For the text-containing cell, return its midpoint in [X, Y] coordinate format. 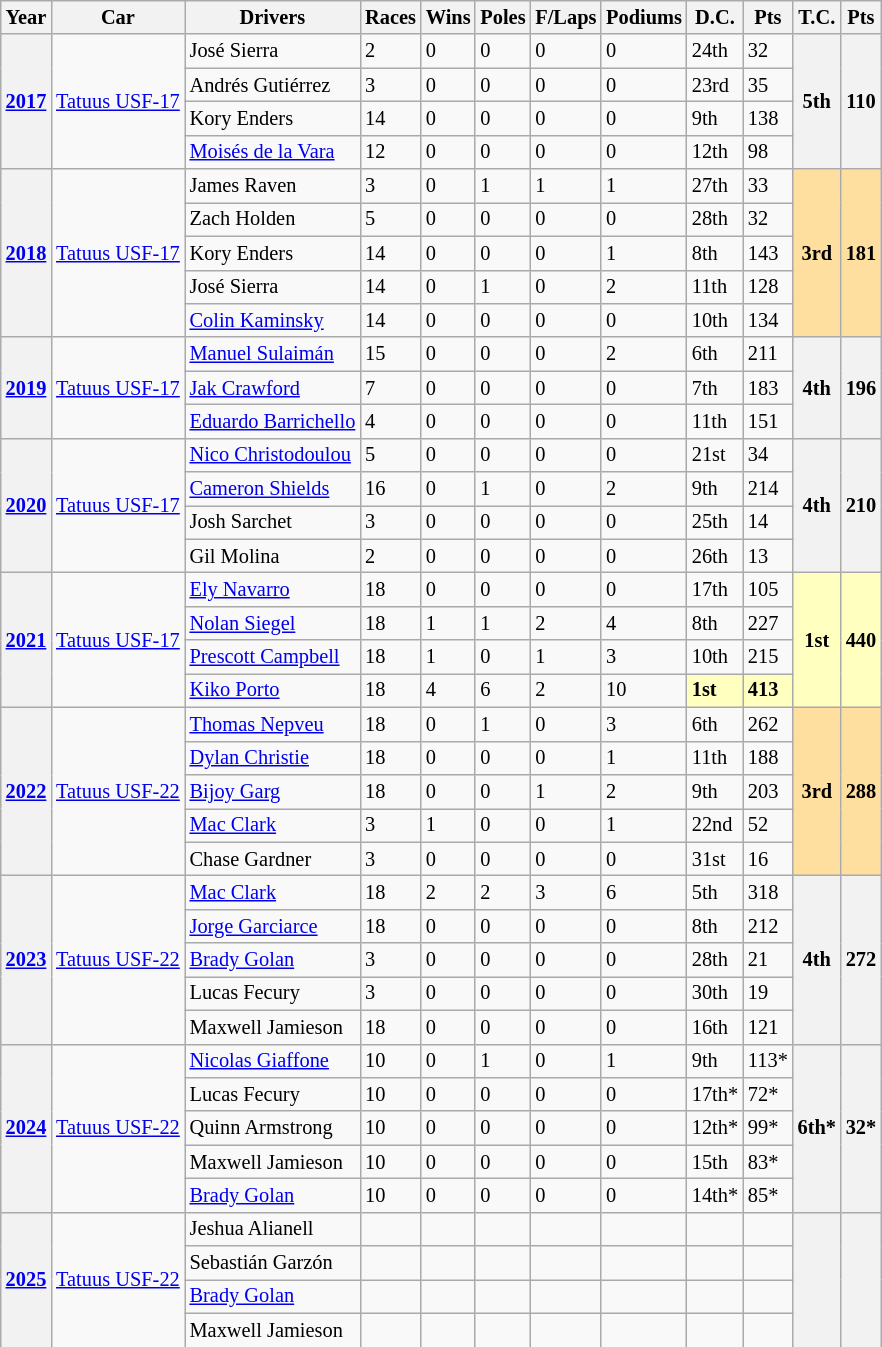
72* [768, 1094]
15th [715, 1162]
110 [861, 102]
Kiko Porto [273, 690]
138 [768, 118]
Prescott Campbell [273, 657]
32* [861, 1128]
2024 [26, 1128]
26th [715, 556]
Ely Navarro [273, 589]
83* [768, 1162]
Nico Christodoulou [273, 455]
7 [390, 388]
Year [26, 17]
Dylan Christie [273, 758]
Car [118, 17]
34 [768, 455]
2018 [26, 253]
Podiums [644, 17]
Thomas Nepveu [273, 724]
31st [715, 859]
21st [715, 455]
13 [768, 556]
17th* [715, 1094]
413 [768, 690]
52 [768, 825]
2021 [26, 640]
Sebastián Garzón [273, 1263]
Colin Kaminsky [273, 320]
210 [861, 506]
F/Laps [566, 17]
21 [768, 960]
Bijoy Garg [273, 791]
16th [715, 1027]
2023 [26, 959]
262 [768, 724]
128 [768, 287]
Quinn Armstrong [273, 1128]
215 [768, 657]
6th* [817, 1128]
2020 [26, 506]
Zach Holden [273, 219]
Josh Sarchet [273, 522]
Gil Molina [273, 556]
Nicolas Giaffone [273, 1061]
2017 [26, 102]
212 [768, 926]
D.C. [715, 17]
203 [768, 791]
Nolan Siegel [273, 623]
24th [715, 51]
113* [768, 1061]
288 [861, 791]
Cameron Shields [273, 489]
227 [768, 623]
134 [768, 320]
Jeshua Alianell [273, 1229]
James Raven [273, 186]
25th [715, 522]
196 [861, 388]
105 [768, 589]
12 [390, 152]
Andrés Gutiérrez [273, 85]
22nd [715, 825]
Races [390, 17]
183 [768, 388]
19 [768, 993]
98 [768, 152]
99* [768, 1128]
17th [715, 589]
14th* [715, 1195]
318 [768, 892]
2022 [26, 791]
15 [390, 354]
Drivers [273, 17]
12th [715, 152]
440 [861, 640]
Moisés de la Vara [273, 152]
35 [768, 85]
Wins [448, 17]
2019 [26, 388]
Eduardo Barrichello [273, 421]
Manuel Sulaimán [273, 354]
T.C. [817, 17]
2025 [26, 1280]
7th [715, 388]
143 [768, 253]
151 [768, 421]
33 [768, 186]
121 [768, 1027]
Chase Gardner [273, 859]
Jorge Garciarce [273, 926]
188 [768, 758]
181 [861, 253]
27th [715, 186]
23rd [715, 85]
211 [768, 354]
272 [861, 959]
Jak Crawford [273, 388]
12th* [715, 1128]
30th [715, 993]
85* [768, 1195]
Poles [502, 17]
214 [768, 489]
